Search for the cell housing the specified text and yield its [x, y] center coordinate. 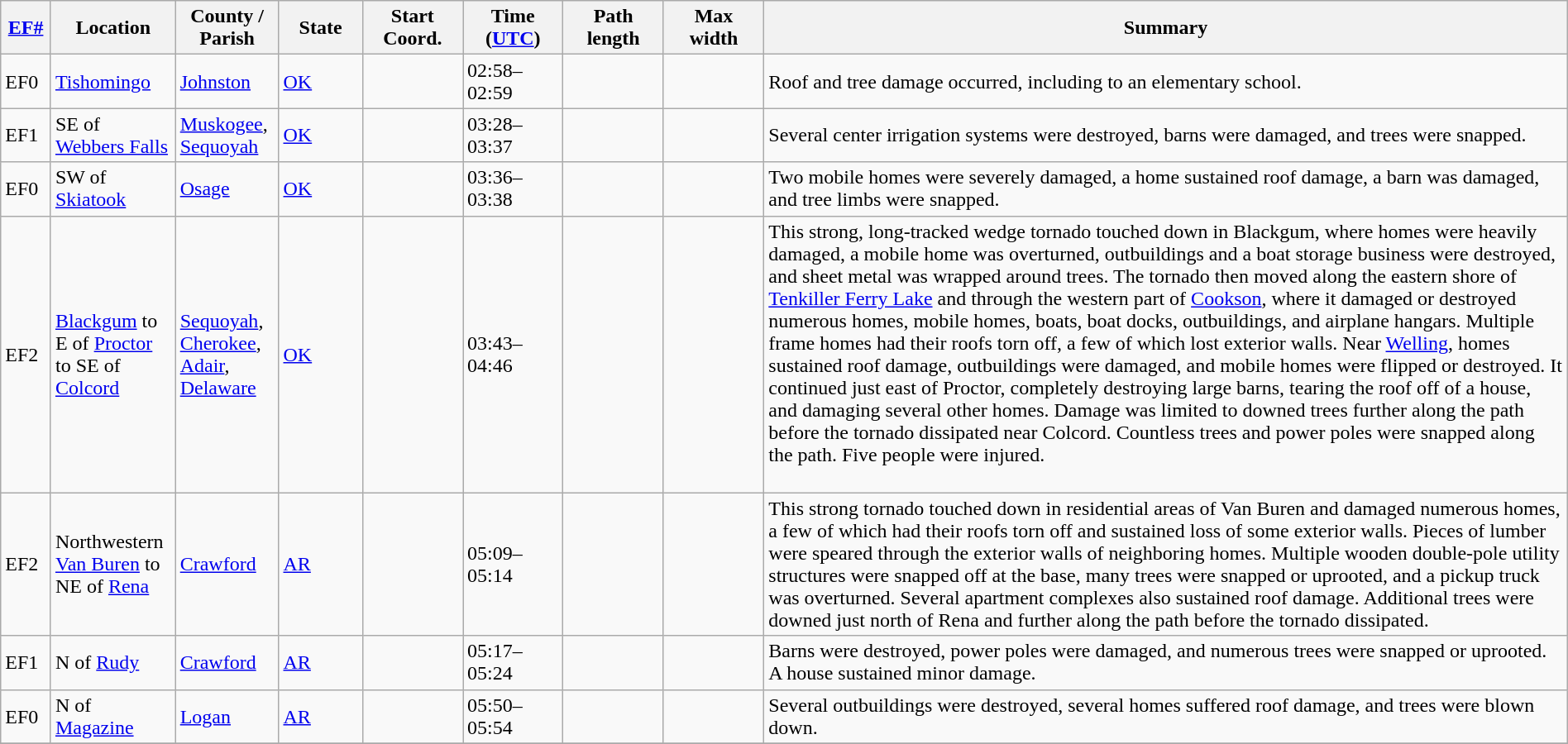
Sequoyah, Cherokee, Adair, Delaware [227, 354]
State [321, 28]
Tishomingo [112, 81]
05:09–05:14 [513, 564]
05:50–05:54 [513, 716]
Barns were destroyed, power poles were damaged, and numerous trees were snapped or uprooted. A house sustained minor damage. [1166, 663]
05:17–05:24 [513, 663]
Northwestern Van Buren to NE of Rena [112, 564]
Max width [713, 28]
Several outbuildings were destroyed, several homes suffered roof damage, and trees were blown down. [1166, 716]
N of Rudy [112, 663]
03:36–03:38 [513, 188]
EF# [26, 28]
Johnston [227, 81]
Location [112, 28]
03:43–04:46 [513, 354]
03:28–03:37 [513, 136]
SW of Skiatook [112, 188]
SE of Webbers Falls [112, 136]
County / Parish [227, 28]
Blackgum to E of Proctor to SE of Colcord [112, 354]
Osage [227, 188]
Logan [227, 716]
Time (UTC) [513, 28]
Muskogee, Sequoyah [227, 136]
Several center irrigation systems were destroyed, barns were damaged, and trees were snapped. [1166, 136]
Path length [614, 28]
02:58–02:59 [513, 81]
Roof and tree damage occurred, including to an elementary school. [1166, 81]
Two mobile homes were severely damaged, a home sustained roof damage, a barn was damaged, and tree limbs were snapped. [1166, 188]
N of Magazine [112, 716]
Start Coord. [412, 28]
Summary [1166, 28]
